Return (x, y) of the center of cell containing provided text 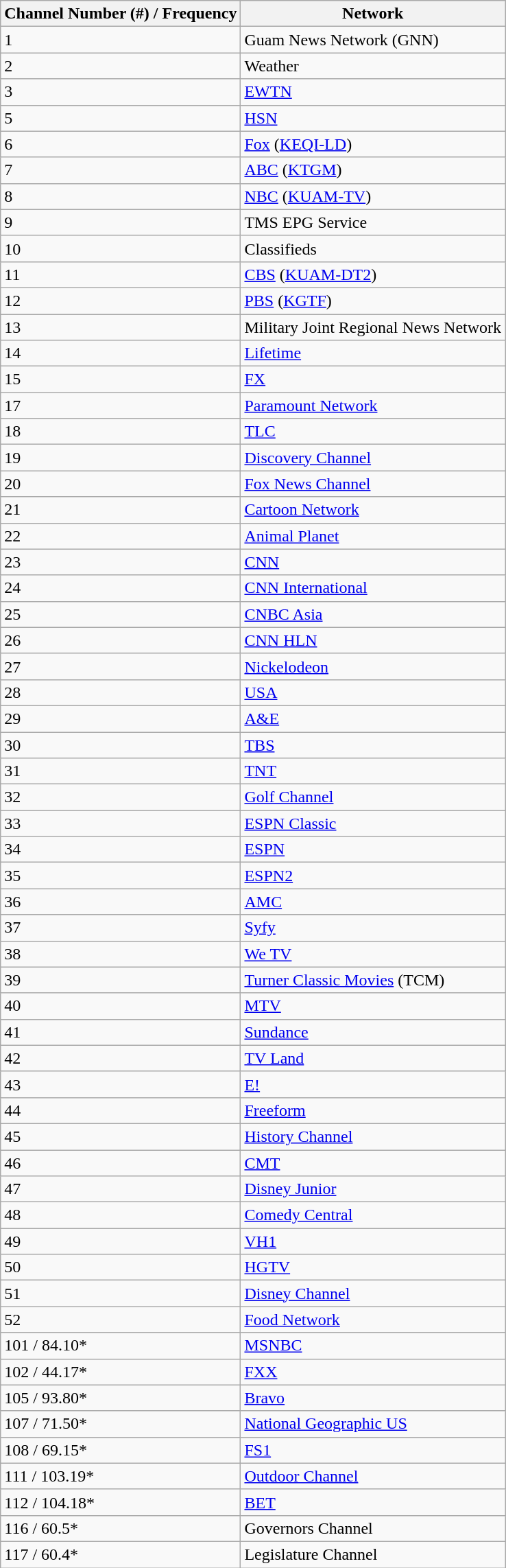
Syfy (373, 928)
Bravo (373, 1398)
39 (121, 980)
TLC (373, 432)
102 / 44.17* (121, 1372)
Sundance (373, 1032)
13 (121, 327)
31 (121, 771)
History Channel (373, 1136)
TV Land (373, 1058)
105 / 93.80* (121, 1398)
108 / 69.15* (121, 1450)
ESPN (373, 850)
PBS (KGTF) (373, 301)
29 (121, 718)
Weather (373, 66)
TBS (373, 745)
Animal Planet (373, 536)
50 (121, 1267)
6 (121, 144)
NBC (KUAM-TV) (373, 196)
3 (121, 92)
Turner Classic Movies (TCM) (373, 980)
MTV (373, 1006)
We TV (373, 954)
Network (373, 14)
30 (121, 745)
42 (121, 1058)
27 (121, 666)
49 (121, 1241)
24 (121, 588)
20 (121, 484)
11 (121, 274)
7 (121, 170)
36 (121, 902)
14 (121, 353)
FXX (373, 1372)
Discovery Channel (373, 458)
HGTV (373, 1267)
38 (121, 954)
TNT (373, 771)
Food Network (373, 1320)
Guam News Network (GNN) (373, 40)
FX (373, 379)
ESPN2 (373, 876)
CNN International (373, 588)
Paramount Network (373, 406)
2 (121, 66)
CMT (373, 1163)
12 (121, 301)
32 (121, 797)
VH1 (373, 1241)
Governors Channel (373, 1528)
43 (121, 1084)
Nickelodeon (373, 666)
USA (373, 692)
10 (121, 248)
ESPN Classic (373, 823)
AMC (373, 902)
40 (121, 1006)
15 (121, 379)
CNBC Asia (373, 614)
45 (121, 1136)
CBS (KUAM-DT2) (373, 274)
18 (121, 432)
17 (121, 406)
Classifieds (373, 248)
23 (121, 562)
35 (121, 876)
Fox News Channel (373, 484)
28 (121, 692)
48 (121, 1215)
TMS EPG Service (373, 222)
Cartoon Network (373, 510)
Military Joint Regional News Network (373, 327)
Lifetime (373, 353)
Disney Junior (373, 1189)
A&E (373, 718)
19 (121, 458)
26 (121, 640)
Outdoor Channel (373, 1476)
101 / 84.10* (121, 1346)
Comedy Central (373, 1215)
HSN (373, 118)
BET (373, 1502)
25 (121, 614)
5 (121, 118)
Fox (KEQI-LD) (373, 144)
44 (121, 1110)
CNN (373, 562)
9 (121, 222)
34 (121, 850)
107 / 71.50* (121, 1424)
117 / 60.4* (121, 1554)
Channel Number (#) / Frequency (121, 14)
Disney Channel (373, 1294)
52 (121, 1320)
47 (121, 1189)
Golf Channel (373, 797)
111 / 103.19* (121, 1476)
112 / 104.18* (121, 1502)
1 (121, 40)
E! (373, 1084)
37 (121, 928)
ABC (KTGM) (373, 170)
46 (121, 1163)
MSNBC (373, 1346)
Freeform (373, 1110)
51 (121, 1294)
National Geographic US (373, 1424)
21 (121, 510)
Legislature Channel (373, 1554)
EWTN (373, 92)
CNN HLN (373, 640)
FS1 (373, 1450)
116 / 60.5* (121, 1528)
8 (121, 196)
41 (121, 1032)
33 (121, 823)
22 (121, 536)
